From the cell containing the given text, extract its center point as (x, y) coordinate. 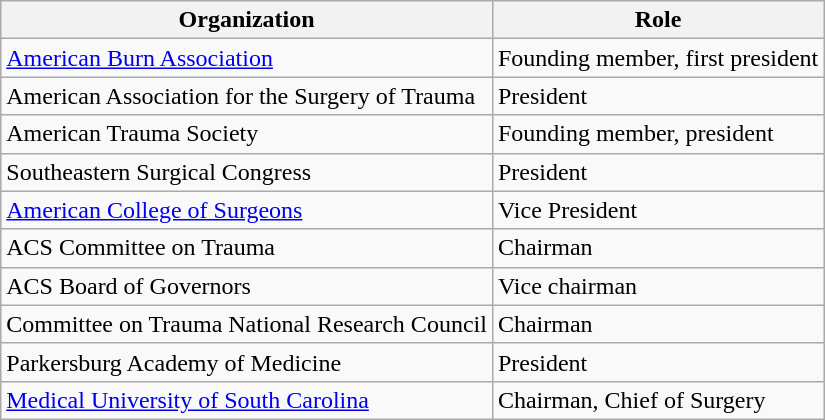
Committee on Trauma National Research Council (247, 324)
Vice chairman (658, 286)
Founding member, president (658, 134)
Role (658, 20)
Parkersburg Academy of Medicine (247, 362)
American Burn Association (247, 58)
Southeastern Surgical Congress (247, 172)
Vice President (658, 210)
American College of Surgeons (247, 210)
American Association for the Surgery of Trauma (247, 96)
ACS Committee on Trauma (247, 248)
ACS Board of Governors (247, 286)
American Trauma Society (247, 134)
Founding member, first president (658, 58)
Organization (247, 20)
Chairman, Chief of Surgery (658, 400)
Medical University of South Carolina (247, 400)
